Locate the cell with the specified text and output its (X, Y) center coordinate. 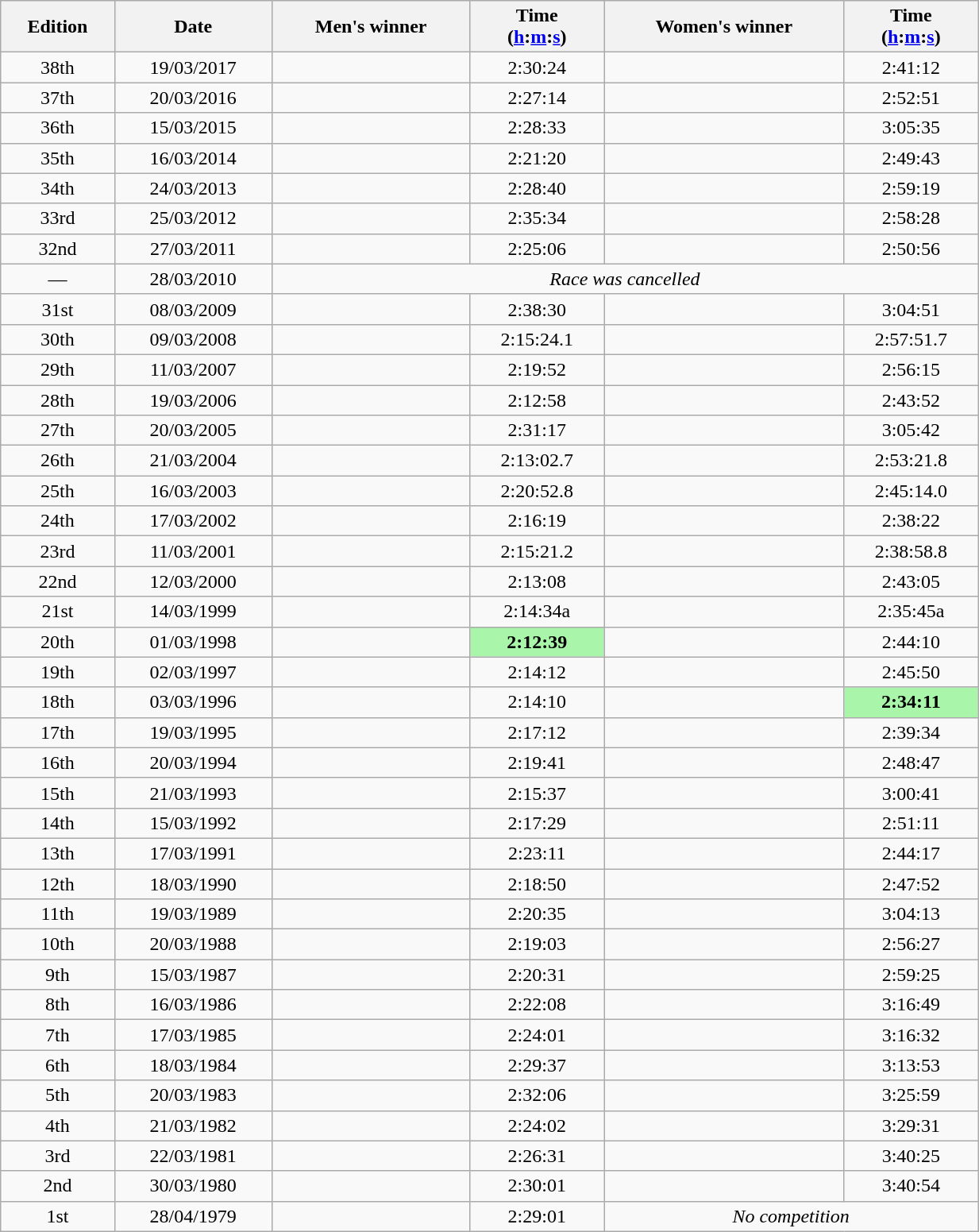
19/03/2017 (193, 68)
2:14:12 (537, 672)
34th (57, 188)
09/03/2008 (193, 339)
2:44:17 (912, 853)
13th (57, 853)
15/03/1987 (193, 975)
2:23:11 (537, 853)
19/03/1989 (193, 914)
2:59:25 (912, 975)
2:53:21.8 (912, 461)
20/03/1994 (193, 763)
21st (57, 612)
5th (57, 1095)
Women's winner (724, 27)
3:29:31 (912, 1126)
2:26:31 (537, 1156)
2:15:24.1 (537, 339)
3:00:41 (912, 793)
11/03/2007 (193, 369)
18/03/1990 (193, 884)
02/03/1997 (193, 672)
2:52:51 (912, 98)
3:40:25 (912, 1156)
2:14:34a (537, 612)
2:38:30 (537, 309)
2:12:58 (537, 400)
15/03/2015 (193, 128)
15th (57, 793)
2:43:52 (912, 400)
17/03/1991 (193, 853)
2:39:34 (912, 732)
2:58:28 (912, 218)
36th (57, 128)
38th (57, 68)
Edition (57, 27)
32nd (57, 249)
2:28:40 (537, 188)
17/03/2002 (193, 521)
12th (57, 884)
Date (193, 27)
3:25:59 (912, 1095)
2:13:08 (537, 581)
20/03/2016 (193, 98)
2:18:50 (537, 884)
2:56:27 (912, 944)
2:12:39 (537, 642)
2:30:24 (537, 68)
2:57:51.7 (912, 339)
20/03/2005 (193, 431)
2:27:14 (537, 98)
2:22:08 (537, 1005)
37th (57, 98)
30th (57, 339)
2:17:29 (537, 823)
2:16:19 (537, 521)
2:20:31 (537, 975)
2:56:15 (912, 369)
2:47:52 (912, 884)
2:59:19 (912, 188)
15/03/1992 (193, 823)
3:04:13 (912, 914)
17th (57, 732)
2:15:21.2 (537, 551)
20/03/1983 (193, 1095)
3rd (57, 1156)
2:38:22 (912, 521)
28/03/2010 (193, 279)
33rd (57, 218)
18th (57, 702)
1st (57, 1216)
2:45:14.0 (912, 491)
24th (57, 521)
28/04/1979 (193, 1216)
2:13:02.7 (537, 461)
2:24:01 (537, 1035)
17/03/1985 (193, 1035)
2:19:52 (537, 369)
30/03/1980 (193, 1186)
16/03/1986 (193, 1005)
2:29:01 (537, 1216)
19/03/1995 (193, 732)
22nd (57, 581)
35th (57, 158)
2:19:03 (537, 944)
Men's winner (371, 27)
21/03/2004 (193, 461)
2:48:47 (912, 763)
2:31:17 (537, 431)
11/03/2001 (193, 551)
2:28:33 (537, 128)
2:30:01 (537, 1186)
2:15:37 (537, 793)
3:05:35 (912, 128)
2:49:43 (912, 158)
2:25:06 (537, 249)
11th (57, 914)
3:16:32 (912, 1035)
25th (57, 491)
2:38:58.8 (912, 551)
12/03/2000 (193, 581)
22/03/1981 (193, 1156)
3:40:54 (912, 1186)
27th (57, 431)
2:45:50 (912, 672)
2:35:45a (912, 612)
27/03/2011 (193, 249)
2:14:10 (537, 702)
14th (57, 823)
4th (57, 1126)
25/03/2012 (193, 218)
2:50:56 (912, 249)
9th (57, 975)
3:04:51 (912, 309)
2:51:11 (912, 823)
24/03/2013 (193, 188)
2nd (57, 1186)
19/03/2006 (193, 400)
2:24:02 (537, 1126)
16/03/2003 (193, 491)
31st (57, 309)
2:19:41 (537, 763)
21/03/1982 (193, 1126)
10th (57, 944)
23rd (57, 551)
8th (57, 1005)
28th (57, 400)
20/03/1988 (193, 944)
16th (57, 763)
2:29:37 (537, 1065)
2:32:06 (537, 1095)
2:17:12 (537, 732)
26th (57, 461)
2:20:35 (537, 914)
18/03/1984 (193, 1065)
No competition (791, 1216)
2:20:52.8 (537, 491)
— (57, 279)
7th (57, 1035)
14/03/1999 (193, 612)
3:13:53 (912, 1065)
2:44:10 (912, 642)
3:16:49 (912, 1005)
3:05:42 (912, 431)
20th (57, 642)
2:34:11 (912, 702)
2:41:12 (912, 68)
2:21:20 (537, 158)
08/03/2009 (193, 309)
03/03/1996 (193, 702)
Race was cancelled (624, 279)
2:43:05 (912, 581)
29th (57, 369)
2:35:34 (537, 218)
16/03/2014 (193, 158)
01/03/1998 (193, 642)
6th (57, 1065)
19th (57, 672)
21/03/1993 (193, 793)
